Output the (x, y) coordinate of the center of the cell containing the given text.  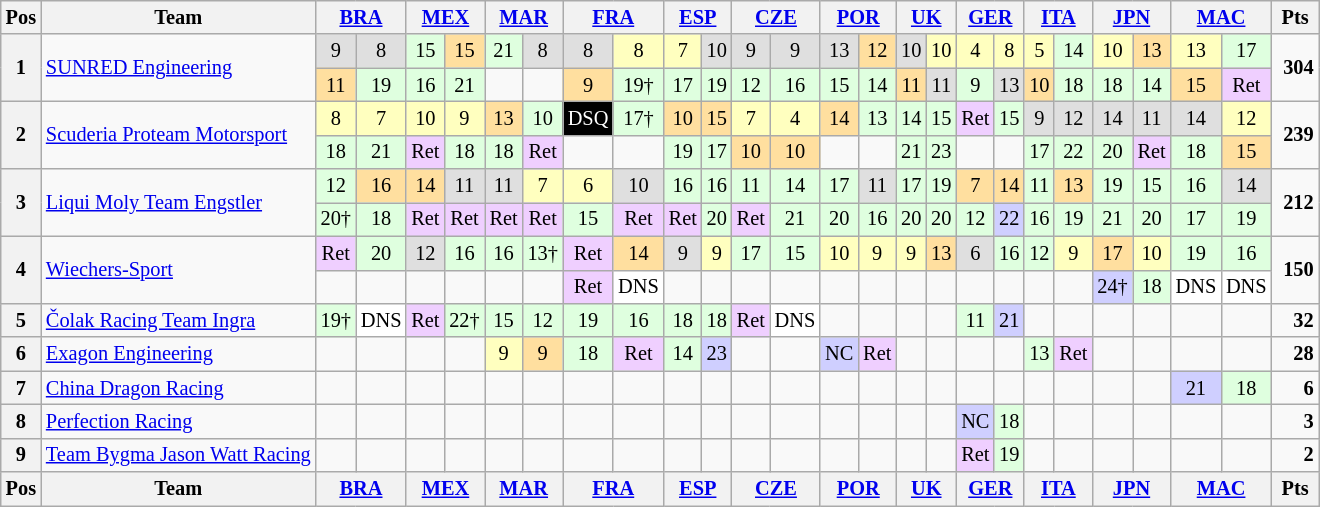
DSQ (588, 118)
1 (21, 68)
Team Bygma Jason Watt Racing (178, 455)
28 (1296, 354)
212 (1296, 202)
304 (1296, 68)
32 (1296, 320)
China Dragon Racing (178, 388)
24† (1112, 287)
Wiechers-Sport (178, 270)
13† (543, 253)
Exagon Engineering (178, 354)
Scuderia Proteam Motorsport (178, 134)
239 (1296, 134)
17† (638, 118)
Čolak Racing Team Ingra (178, 320)
SUNRED Engineering (178, 68)
Liqui Moly Team Engstler (178, 202)
20† (336, 219)
Perfection Racing (178, 421)
150 (1296, 270)
22† (464, 320)
